Detect which cell encompasses the target text, then output its (x, y) center coordinate. 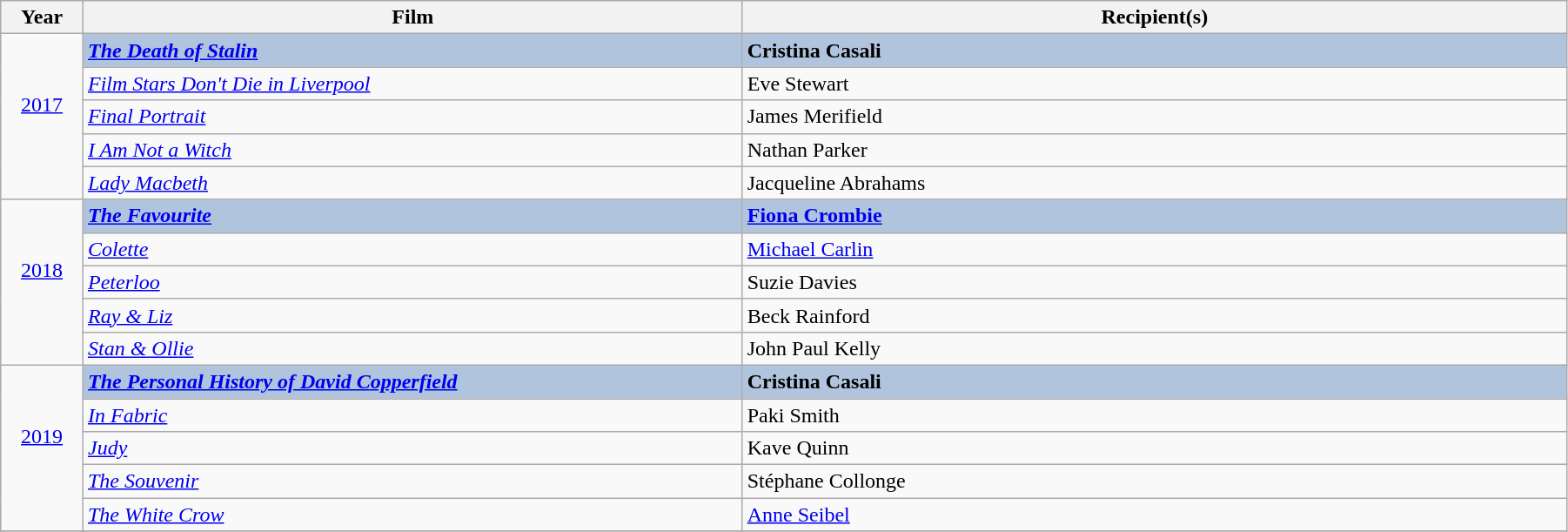
Recipient(s) (1154, 17)
The Favourite (412, 216)
Jacqueline Abrahams (1154, 183)
Lady Macbeth (412, 183)
Stan & Ollie (412, 348)
Fiona Crombie (1154, 216)
In Fabric (412, 415)
John Paul Kelly (1154, 348)
Film Stars Don't Die in Liverpool (412, 84)
2018 (42, 282)
2019 (42, 448)
The White Crow (412, 515)
Suzie Davies (1154, 282)
Year (42, 17)
Anne Seibel (1154, 515)
Judy (412, 448)
Stéphane Collonge (1154, 481)
Nathan Parker (1154, 150)
The Personal History of David Copperfield (412, 381)
Michael Carlin (1154, 249)
Kave Quinn (1154, 448)
Final Portrait (412, 117)
Colette (412, 249)
Beck Rainford (1154, 315)
Paki Smith (1154, 415)
2017 (42, 117)
The Souvenir (412, 481)
Eve Stewart (1154, 84)
The Death of Stalin (412, 51)
James Merifield (1154, 117)
I Am Not a Witch (412, 150)
Film (412, 17)
Ray & Liz (412, 315)
Peterloo (412, 282)
